Locate the cell with the specified text and output its [X, Y] center coordinate. 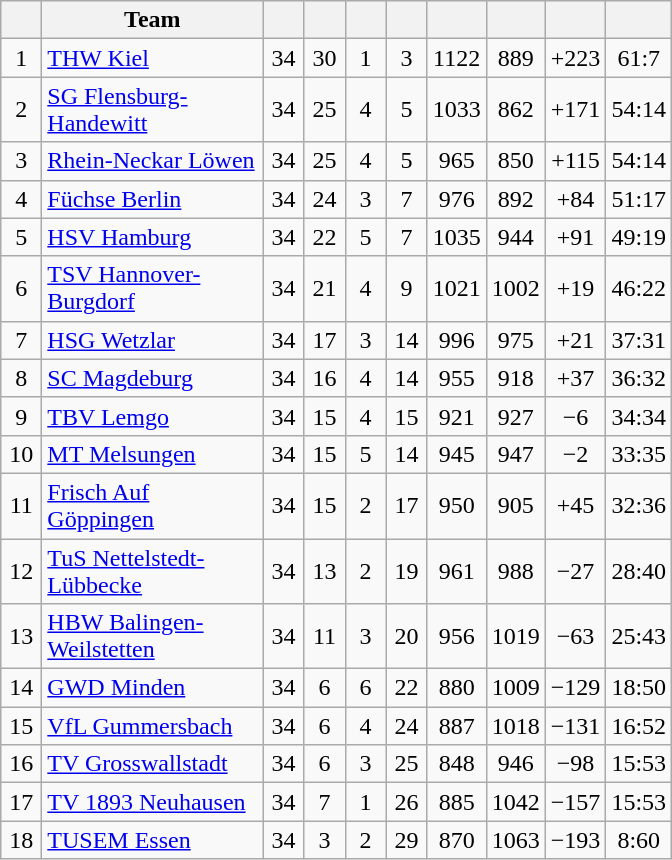
885 [456, 802]
TuS Nettelstedt-Lübbecke [152, 570]
16:52 [639, 726]
+91 [576, 237]
918 [516, 378]
950 [456, 506]
1019 [516, 636]
862 [516, 110]
TUSEM Essen [152, 840]
+171 [576, 110]
8:60 [639, 840]
10 [22, 454]
870 [456, 840]
Füchse Berlin [152, 199]
51:17 [639, 199]
37:31 [639, 340]
Frisch Auf Göppingen [152, 506]
+115 [576, 161]
Team [152, 20]
20 [406, 636]
1018 [516, 726]
34:34 [639, 416]
961 [456, 570]
880 [456, 688]
32:36 [639, 506]
889 [516, 58]
848 [456, 764]
1009 [516, 688]
12 [22, 570]
1035 [456, 237]
29 [406, 840]
VfL Gummersbach [152, 726]
850 [516, 161]
18 [22, 840]
−129 [576, 688]
46:22 [639, 288]
TSV Hannover-Burgdorf [152, 288]
+45 [576, 506]
−6 [576, 416]
1063 [516, 840]
+37 [576, 378]
19 [406, 570]
HBW Balingen-Weilstetten [152, 636]
26 [406, 802]
965 [456, 161]
1033 [456, 110]
921 [456, 416]
−131 [576, 726]
1042 [516, 802]
8 [22, 378]
996 [456, 340]
+84 [576, 199]
−2 [576, 454]
TBV Lemgo [152, 416]
36:32 [639, 378]
HSV Hamburg [152, 237]
946 [516, 764]
955 [456, 378]
+19 [576, 288]
+223 [576, 58]
887 [456, 726]
SG Flensburg-Handewitt [152, 110]
945 [456, 454]
HSG Wetzlar [152, 340]
976 [456, 199]
+21 [576, 340]
956 [456, 636]
33:35 [639, 454]
892 [516, 199]
975 [516, 340]
21 [324, 288]
49:19 [639, 237]
25:43 [639, 636]
944 [516, 237]
MT Melsungen [152, 454]
TV Grosswallstadt [152, 764]
−27 [576, 570]
1002 [516, 288]
−63 [576, 636]
1021 [456, 288]
947 [516, 454]
61:7 [639, 58]
THW Kiel [152, 58]
927 [516, 416]
30 [324, 58]
−98 [576, 764]
905 [516, 506]
−157 [576, 802]
18:50 [639, 688]
TV 1893 Neuhausen [152, 802]
28:40 [639, 570]
988 [516, 570]
1122 [456, 58]
GWD Minden [152, 688]
Rhein-Neckar Löwen [152, 161]
SC Magdeburg [152, 378]
−193 [576, 840]
